From the cell containing the given text, extract its center point as (x, y) coordinate. 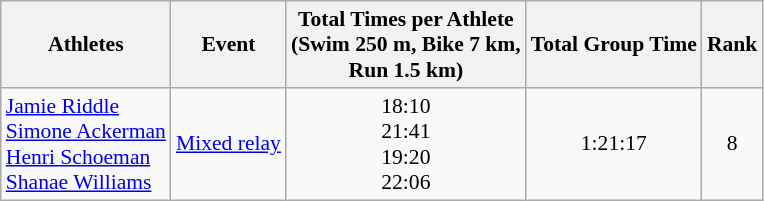
Total Times per Athlete (Swim 250 m, Bike 7 km, Run 1.5 km) (406, 44)
Athletes (86, 44)
1:21:17 (614, 144)
18:1021:4119:2022:06 (406, 144)
8 (732, 144)
Rank (732, 44)
Event (228, 44)
Mixed relay (228, 144)
Jamie RiddleSimone AckermanHenri SchoemanShanae Williams (86, 144)
Total Group Time (614, 44)
